Search for the cell housing the specified text and yield its (X, Y) center coordinate. 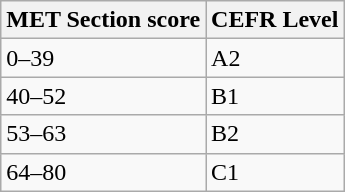
CEFR Level (275, 20)
C1 (275, 172)
MET Section score (104, 20)
B2 (275, 134)
64–80 (104, 172)
B1 (275, 96)
A2 (275, 58)
53–63 (104, 134)
40–52 (104, 96)
0–39 (104, 58)
